Find where the given text appears and provide that cell's center as (X, Y) coordinate. 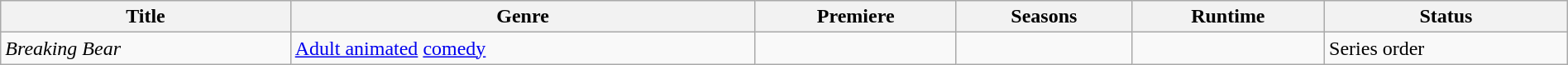
Title (146, 17)
Genre (523, 17)
Seasons (1044, 17)
Status (1446, 17)
Series order (1446, 48)
Premiere (856, 17)
Breaking Bear (146, 48)
Adult animated comedy (523, 48)
Runtime (1227, 17)
